Extract the (X, Y) coordinate from the center of the cell holding the provided text.  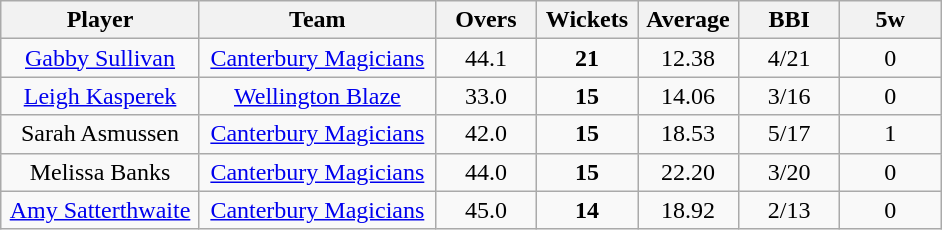
5/17 (790, 134)
44.1 (486, 58)
12.38 (688, 58)
Melissa Banks (100, 172)
18.53 (688, 134)
44.0 (486, 172)
5w (890, 20)
Wickets (586, 20)
14 (586, 210)
BBI (790, 20)
42.0 (486, 134)
18.92 (688, 210)
Player (100, 20)
33.0 (486, 96)
Amy Satterthwaite (100, 210)
22.20 (688, 172)
3/20 (790, 172)
Average (688, 20)
45.0 (486, 210)
Gabby Sullivan (100, 58)
3/16 (790, 96)
Leigh Kasperek (100, 96)
2/13 (790, 210)
21 (586, 58)
4/21 (790, 58)
Wellington Blaze (317, 96)
1 (890, 134)
14.06 (688, 96)
Sarah Asmussen (100, 134)
Team (317, 20)
Overs (486, 20)
